Identify which cell holds the provided text, then report its [X, Y] central coordinate. 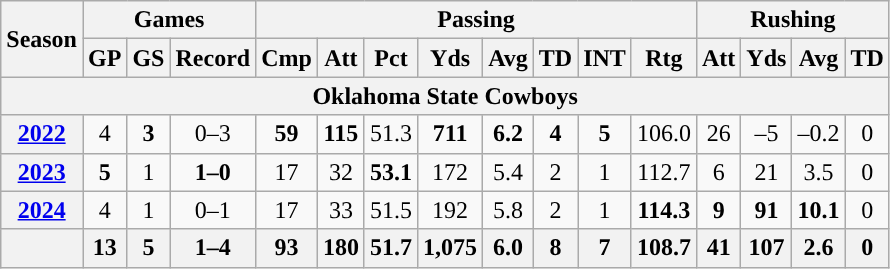
Passing [476, 20]
10.1 [818, 210]
53.1 [390, 172]
6 [718, 172]
0–1 [213, 210]
21 [766, 172]
51.3 [390, 134]
GP [104, 58]
Season [42, 39]
–0.2 [818, 134]
59 [287, 134]
3.5 [818, 172]
0–3 [213, 134]
9 [718, 210]
Record [213, 58]
26 [718, 134]
93 [287, 248]
51.5 [390, 210]
Oklahoma State Cowboys [446, 96]
192 [450, 210]
5.4 [508, 172]
41 [718, 248]
2022 [42, 134]
114.3 [664, 210]
32 [340, 172]
7 [605, 248]
107 [766, 248]
108.7 [664, 248]
51.7 [390, 248]
2023 [42, 172]
GS [148, 58]
Rtg [664, 58]
112.7 [664, 172]
1–0 [213, 172]
2.6 [818, 248]
2024 [42, 210]
91 [766, 210]
180 [340, 248]
6.2 [508, 134]
115 [340, 134]
1,075 [450, 248]
1–4 [213, 248]
711 [450, 134]
6.0 [508, 248]
Rushing [792, 20]
Pct [390, 58]
3 [148, 134]
172 [450, 172]
Cmp [287, 58]
33 [340, 210]
8 [555, 248]
INT [605, 58]
5.8 [508, 210]
13 [104, 248]
106.0 [664, 134]
Games [168, 20]
–5 [766, 134]
